Extract the [X, Y] coordinate from the center of the cell holding the provided text.  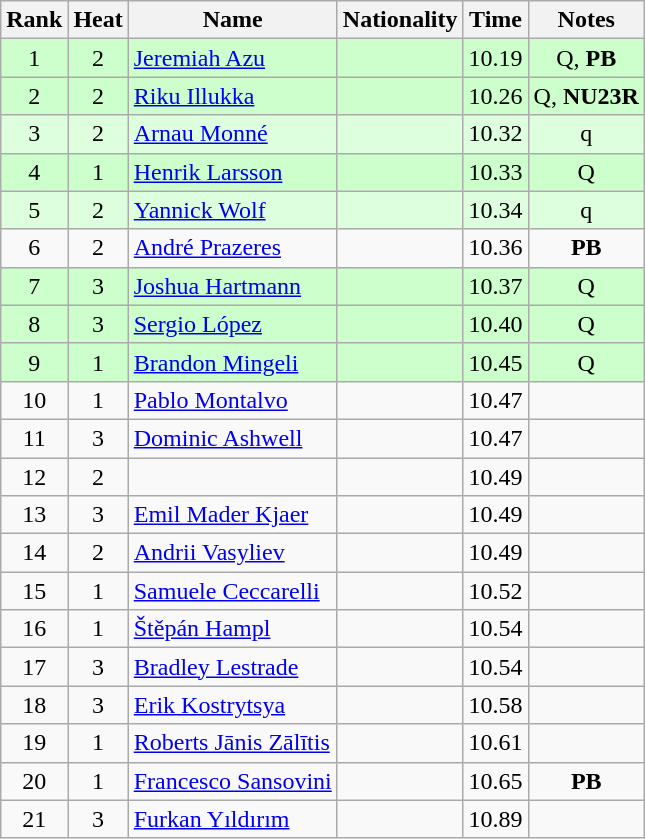
4 [34, 172]
18 [34, 705]
Štěpán Hampl [232, 629]
Samuele Ceccarelli [232, 591]
14 [34, 553]
Henrik Larsson [232, 172]
Andrii Vasyliev [232, 553]
10.36 [496, 248]
10 [34, 400]
11 [34, 438]
10.58 [496, 705]
Yannick Wolf [232, 210]
16 [34, 629]
10.37 [496, 286]
10.65 [496, 781]
10.52 [496, 591]
Furkan Yıldırım [232, 819]
9 [34, 362]
19 [34, 743]
6 [34, 248]
13 [34, 515]
Time [496, 20]
10.61 [496, 743]
10.32 [496, 134]
Rank [34, 20]
20 [34, 781]
André Prazeres [232, 248]
Nationality [400, 20]
7 [34, 286]
Bradley Lestrade [232, 667]
21 [34, 819]
5 [34, 210]
17 [34, 667]
Arnau Monné [232, 134]
8 [34, 324]
Q, PB [586, 58]
10.34 [496, 210]
Pablo Montalvo [232, 400]
Name [232, 20]
10.40 [496, 324]
Jeremiah Azu [232, 58]
10.26 [496, 96]
Erik Kostrytsya [232, 705]
Joshua Hartmann [232, 286]
Roberts Jānis Zālītis [232, 743]
Emil Mader Kjaer [232, 515]
10.19 [496, 58]
Francesco Sansovini [232, 781]
Q, NU23R [586, 96]
Sergio López [232, 324]
12 [34, 477]
Dominic Ashwell [232, 438]
10.89 [496, 819]
Riku Illukka [232, 96]
Heat [98, 20]
10.45 [496, 362]
Brandon Mingeli [232, 362]
Notes [586, 20]
10.33 [496, 172]
15 [34, 591]
